Capture the cell that displays the provided text and extract its [x, y] central coordinate. 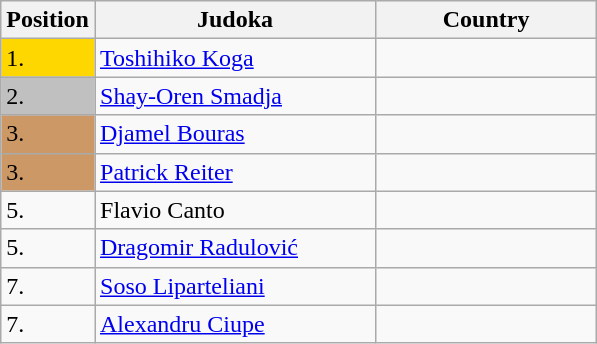
Patrick Reiter [234, 172]
Djamel Bouras [234, 134]
Soso Liparteliani [234, 286]
Flavio Canto [234, 210]
Country [486, 20]
Shay-Oren Smadja [234, 96]
1. [48, 58]
Toshihiko Koga [234, 58]
Judoka [234, 20]
2. [48, 96]
Alexandru Ciupe [234, 324]
Position [48, 20]
Dragomir Radulović [234, 248]
